Search for the cell housing the specified text and yield its (x, y) center coordinate. 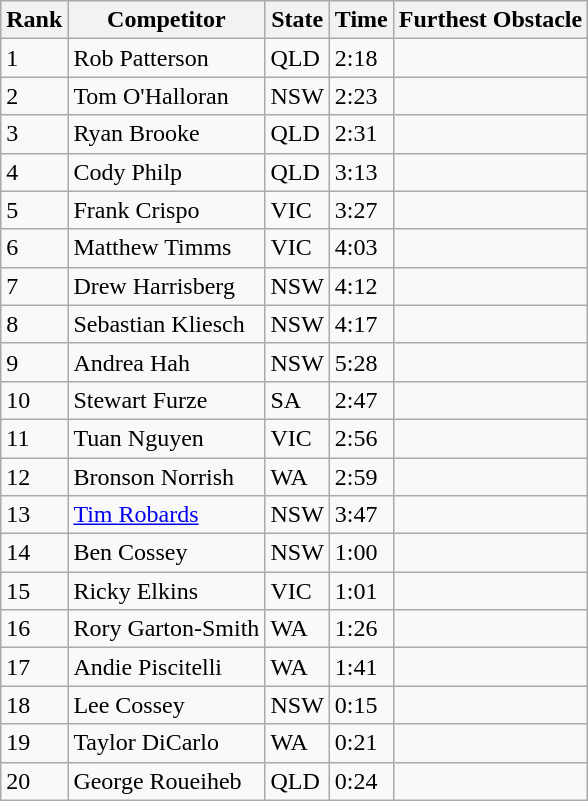
7 (34, 286)
Time (361, 20)
2 (34, 96)
Drew Harrisberg (166, 286)
Sebastian Kliesch (166, 324)
15 (34, 591)
Furthest Obstacle (490, 20)
Competitor (166, 20)
4 (34, 172)
4:03 (361, 248)
9 (34, 362)
11 (34, 438)
Matthew Timms (166, 248)
State (297, 20)
Frank Crispo (166, 210)
10 (34, 400)
0:21 (361, 743)
Tom O'Halloran (166, 96)
0:24 (361, 781)
Andrea Hah (166, 362)
Andie Piscitelli (166, 667)
2:18 (361, 58)
18 (34, 705)
Taylor DiCarlo (166, 743)
2:47 (361, 400)
12 (34, 477)
Tuan Nguyen (166, 438)
4:17 (361, 324)
Tim Robards (166, 515)
3:13 (361, 172)
3 (34, 134)
3:47 (361, 515)
17 (34, 667)
5:28 (361, 362)
6 (34, 248)
16 (34, 629)
Ricky Elkins (166, 591)
Ben Cossey (166, 553)
13 (34, 515)
14 (34, 553)
Cody Philp (166, 172)
19 (34, 743)
2:56 (361, 438)
4:12 (361, 286)
2:59 (361, 477)
2:31 (361, 134)
3:27 (361, 210)
1:26 (361, 629)
8 (34, 324)
1 (34, 58)
5 (34, 210)
SA (297, 400)
Stewart Furze (166, 400)
Rank (34, 20)
1:41 (361, 667)
Rob Patterson (166, 58)
0:15 (361, 705)
1:00 (361, 553)
1:01 (361, 591)
2:23 (361, 96)
Ryan Brooke (166, 134)
Rory Garton-Smith (166, 629)
George Roueiheb (166, 781)
Bronson Norrish (166, 477)
Lee Cossey (166, 705)
20 (34, 781)
